For the text-containing cell, return its midpoint in [x, y] coordinate format. 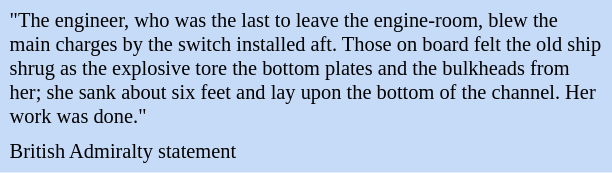
British Admiralty statement [306, 152]
